Provide the (x, y) coordinate of the cell's center where the given text is located.  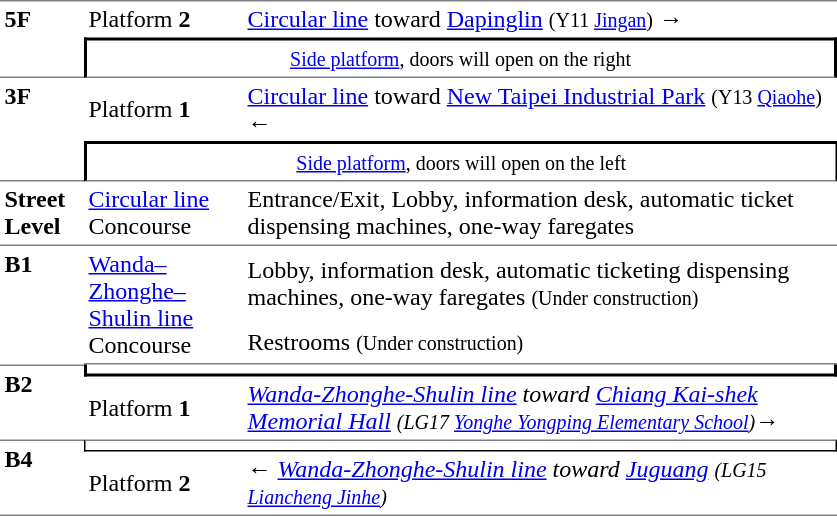
Street Level (42, 214)
Circular line toward New Taipei Industrial Park (Y13 Qiaohe) ← (540, 110)
Circular line Concourse (164, 214)
Side platform, doors will open on the right (460, 58)
B4 (42, 478)
3F (42, 130)
Wanda–Zhonghe–Shulin line Concourse (164, 305)
B1 (42, 305)
Entrance/Exit, Lobby, information desk, automatic ticket dispensing machines, one-way faregates (540, 214)
Wanda-Zhonghe-Shulin line toward Chiang Kai-shek Memorial Hall (LG17 Yonghe Yongping Elementary School)→ (540, 408)
Lobby, information desk, automatic ticketing dispensing machines, one-way faregates (Under construction) (540, 283)
Circular line toward Dapinglin (Y11 Jingan) → (540, 20)
Restrooms (Under construction) (540, 342)
← Wanda-Zhonghe-Shulin line toward Juguang (LG15 Liancheng Jinhe) (540, 484)
5F (42, 40)
B2 (42, 402)
Side platform, doors will open on the left (460, 161)
